Identify which cell holds the provided text, then report its [x, y] central coordinate. 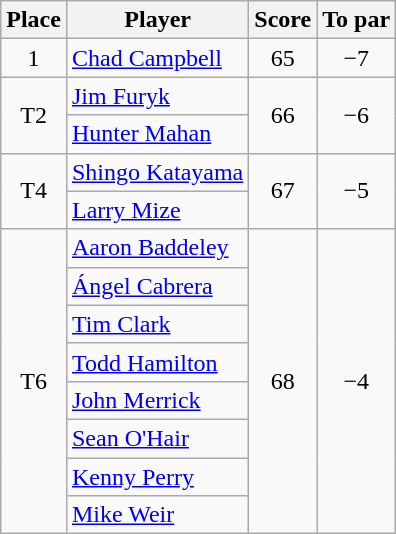
Sean O'Hair [157, 438]
T2 [34, 115]
Place [34, 20]
−7 [356, 58]
Chad Campbell [157, 58]
Hunter Mahan [157, 134]
Larry Mize [157, 210]
−6 [356, 115]
Aaron Baddeley [157, 248]
Jim Furyk [157, 96]
Ángel Cabrera [157, 286]
John Merrick [157, 400]
Mike Weir [157, 515]
T6 [34, 381]
Kenny Perry [157, 477]
65 [283, 58]
Tim Clark [157, 324]
−5 [356, 191]
67 [283, 191]
Score [283, 20]
T4 [34, 191]
68 [283, 381]
To par [356, 20]
Player [157, 20]
−4 [356, 381]
1 [34, 58]
66 [283, 115]
Todd Hamilton [157, 362]
Shingo Katayama [157, 172]
